Identify which cell holds the provided text, then report its [X, Y] central coordinate. 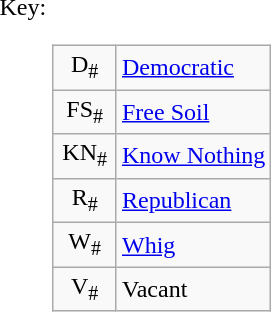
Whig [193, 245]
Vacant [193, 289]
Know Nothing [193, 156]
Democratic [193, 67]
R# [85, 200]
FS# [85, 112]
KN# [85, 156]
V# [85, 289]
Republican [193, 200]
Free Soil [193, 112]
W# [85, 245]
D# [85, 67]
